Capture the cell that displays the provided text and extract its [x, y] central coordinate. 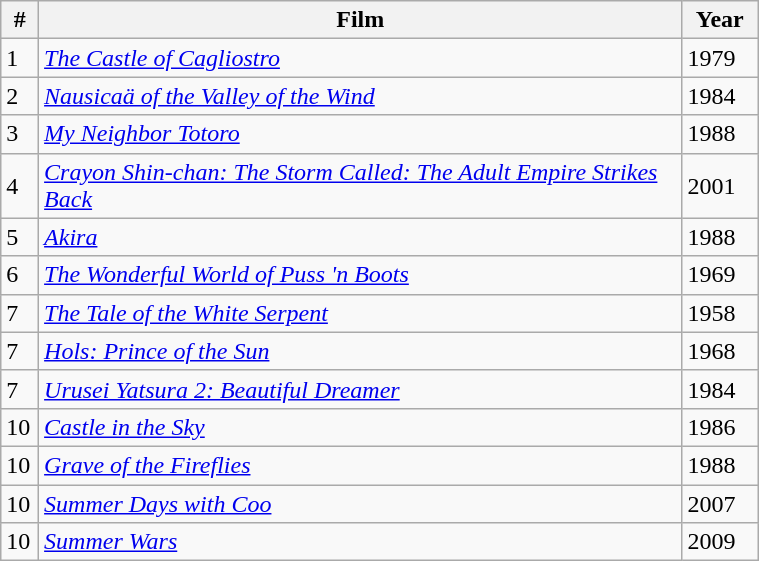
# [20, 20]
My Neighbor Totoro [360, 134]
The Castle of Cagliostro [360, 58]
3 [20, 134]
5 [20, 237]
Castle in the Sky [360, 427]
Grave of the Fireflies [360, 465]
Akira [360, 237]
Urusei Yatsura 2: Beautiful Dreamer [360, 389]
1986 [720, 427]
Year [720, 20]
Summer Days with Coo [360, 503]
2009 [720, 542]
1979 [720, 58]
1969 [720, 275]
Crayon Shin-chan: The Storm Called: The Adult Empire Strikes Back [360, 186]
Summer Wars [360, 542]
Hols: Prince of the Sun [360, 351]
Nausicaä of the Valley of the Wind [360, 96]
2007 [720, 503]
2 [20, 96]
1 [20, 58]
Film [360, 20]
1958 [720, 313]
The Tale of the White Serpent [360, 313]
6 [20, 275]
2001 [720, 186]
The Wonderful World of Puss 'n Boots [360, 275]
1968 [720, 351]
4 [20, 186]
